Pinpoint the cell where the given text exists, returning its [x, y] midpoint coordinate. 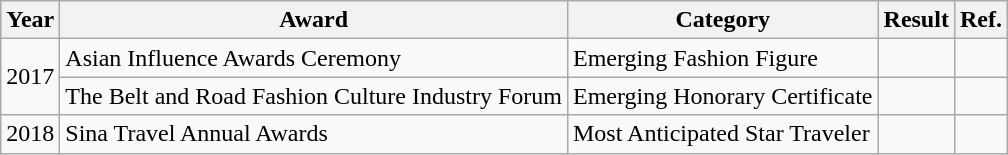
Award [314, 20]
2017 [30, 77]
Sina Travel Annual Awards [314, 134]
Ref. [980, 20]
Emerging Honorary Certificate [722, 96]
Most Anticipated Star Traveler [722, 134]
Category [722, 20]
The Belt and Road Fashion Culture Industry Forum [314, 96]
2018 [30, 134]
Year [30, 20]
Asian Influence Awards Ceremony [314, 58]
Result [916, 20]
Emerging Fashion Figure [722, 58]
